From the cell containing the given text, extract its center point as [X, Y] coordinate. 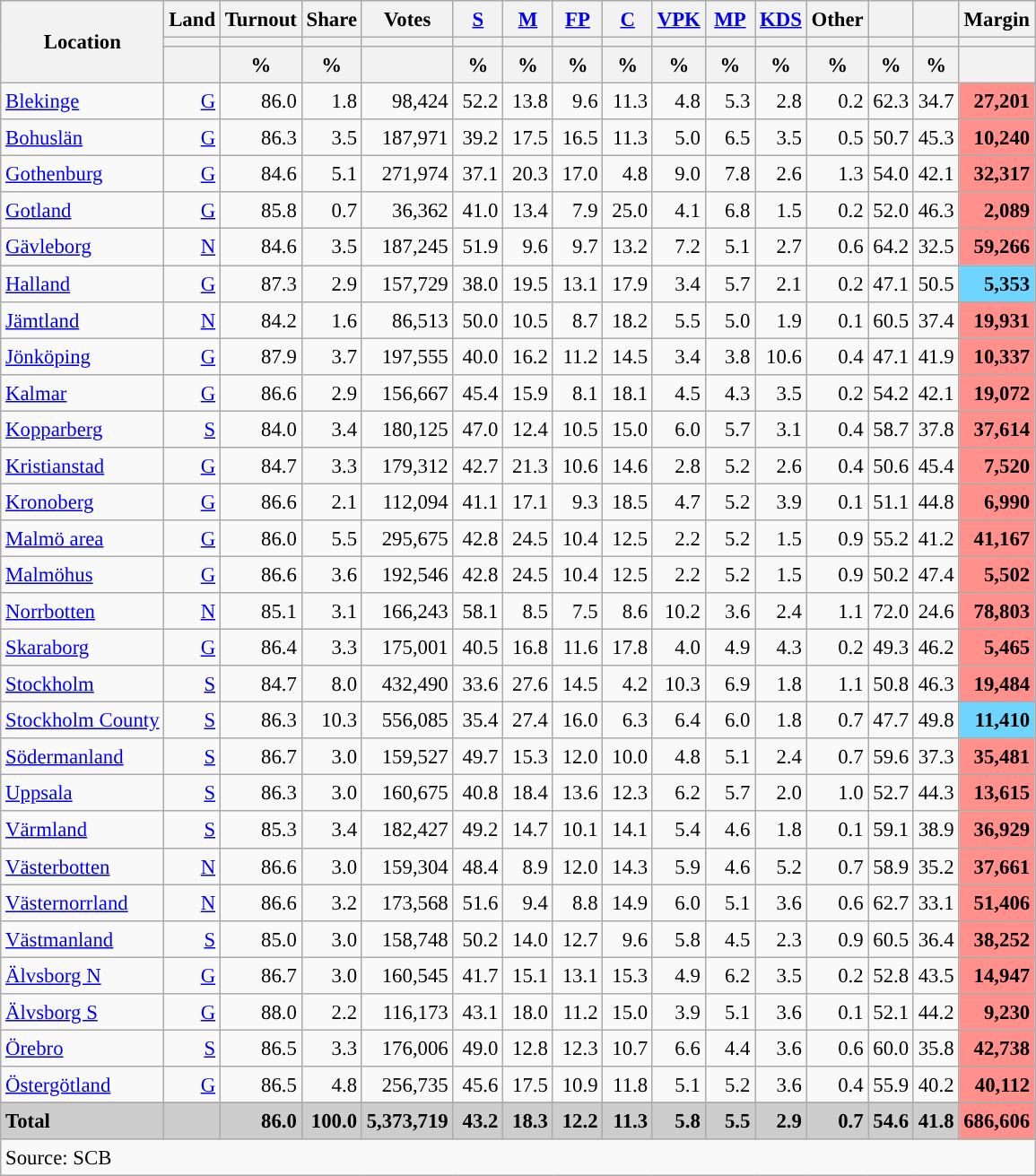
Skaraborg [83, 648]
Total [83, 1121]
14.3 [628, 867]
98,424 [407, 102]
2,089 [997, 210]
38,252 [997, 938]
116,173 [407, 1012]
37.8 [936, 429]
Stockholm County [83, 721]
34.7 [936, 102]
2.7 [780, 248]
19,484 [997, 684]
21.3 [528, 466]
8.9 [528, 867]
88.0 [260, 1012]
32.5 [936, 248]
7.9 [578, 210]
14.1 [628, 831]
42,738 [997, 1048]
41.1 [478, 502]
43.1 [478, 1012]
40.2 [936, 1085]
27,201 [997, 102]
35.4 [478, 721]
52.7 [891, 793]
25.0 [628, 210]
Västerbotten [83, 867]
Västernorrland [83, 902]
6,990 [997, 502]
18.5 [628, 502]
10.1 [578, 831]
187,971 [407, 138]
Source: SCB [518, 1157]
37.1 [478, 174]
3.8 [730, 357]
41.0 [478, 210]
49.7 [478, 757]
46.2 [936, 648]
43.2 [478, 1121]
51.9 [478, 248]
52.0 [891, 210]
51.6 [478, 902]
Kopparberg [83, 429]
13.4 [528, 210]
197,555 [407, 357]
1.0 [838, 793]
256,735 [407, 1085]
16.8 [528, 648]
17.1 [528, 502]
Västmanland [83, 938]
180,125 [407, 429]
Bohuslän [83, 138]
14.0 [528, 938]
38.0 [478, 283]
179,312 [407, 466]
40,112 [997, 1085]
27.6 [528, 684]
84.0 [260, 429]
7.5 [578, 612]
59.1 [891, 831]
Location [83, 42]
47.0 [478, 429]
12.7 [578, 938]
FP [578, 20]
MP [730, 20]
14.9 [628, 902]
50.5 [936, 283]
18.4 [528, 793]
19.5 [528, 283]
50.6 [891, 466]
13,615 [997, 793]
9.3 [578, 502]
175,001 [407, 648]
173,568 [407, 902]
556,085 [407, 721]
43.5 [936, 976]
8.5 [528, 612]
6.8 [730, 210]
10.9 [578, 1085]
48.4 [478, 867]
41.7 [478, 976]
10.0 [628, 757]
36,929 [997, 831]
18.3 [528, 1121]
10,240 [997, 138]
35,481 [997, 757]
0.5 [838, 138]
14.7 [528, 831]
8.1 [578, 393]
8.0 [332, 684]
44.3 [936, 793]
C [628, 20]
18.1 [628, 393]
192,546 [407, 574]
19,072 [997, 393]
37,661 [997, 867]
5.4 [678, 831]
Halland [83, 283]
686,606 [997, 1121]
Votes [407, 20]
52.1 [891, 1012]
45.3 [936, 138]
24.6 [936, 612]
42.7 [478, 466]
40.8 [478, 793]
4.1 [678, 210]
12.2 [578, 1121]
51,406 [997, 902]
182,427 [407, 831]
3.7 [332, 357]
17.0 [578, 174]
85.3 [260, 831]
54.0 [891, 174]
M [528, 20]
86.4 [260, 648]
54.6 [891, 1121]
Södermanland [83, 757]
17.9 [628, 283]
13.2 [628, 248]
15.9 [528, 393]
8.7 [578, 319]
59,266 [997, 248]
5.3 [730, 102]
85.1 [260, 612]
Norrbotten [83, 612]
13.8 [528, 102]
Jönköping [83, 357]
Gävleborg [83, 248]
9.7 [578, 248]
7.2 [678, 248]
295,675 [407, 538]
Malmö area [83, 538]
Värmland [83, 831]
5,465 [997, 648]
166,243 [407, 612]
14,947 [997, 976]
18.0 [528, 1012]
Stockholm [83, 684]
41.2 [936, 538]
37,614 [997, 429]
1.6 [332, 319]
44.8 [936, 502]
160,675 [407, 793]
41.9 [936, 357]
51.1 [891, 502]
11.6 [578, 648]
33.6 [478, 684]
45.6 [478, 1085]
11,410 [997, 721]
6.4 [678, 721]
60.0 [891, 1048]
55.9 [891, 1085]
Jämtland [83, 319]
6.3 [628, 721]
58.7 [891, 429]
14.6 [628, 466]
37.4 [936, 319]
49.2 [478, 831]
49.3 [891, 648]
2.0 [780, 793]
5,373,719 [407, 1121]
Östergötland [83, 1085]
7,520 [997, 466]
50.8 [891, 684]
50.7 [891, 138]
52.2 [478, 102]
41,167 [997, 538]
50.0 [478, 319]
44.2 [936, 1012]
84.2 [260, 319]
55.2 [891, 538]
1.9 [780, 319]
47.7 [891, 721]
54.2 [891, 393]
10.7 [628, 1048]
40.5 [478, 648]
Share [332, 20]
3.2 [332, 902]
6.9 [730, 684]
86,513 [407, 319]
6.5 [730, 138]
41.8 [936, 1121]
VPK [678, 20]
Uppsala [83, 793]
13.6 [578, 793]
9.4 [528, 902]
Margin [997, 20]
85.0 [260, 938]
4.0 [678, 648]
Örebro [83, 1048]
187,245 [407, 248]
58.1 [478, 612]
18.2 [628, 319]
9.0 [678, 174]
Gotland [83, 210]
432,490 [407, 684]
87.9 [260, 357]
16.2 [528, 357]
36,362 [407, 210]
33.1 [936, 902]
49.8 [936, 721]
35.2 [936, 867]
5,353 [997, 283]
157,729 [407, 283]
5.9 [678, 867]
9,230 [997, 1012]
158,748 [407, 938]
12.4 [528, 429]
100.0 [332, 1121]
271,974 [407, 174]
36.4 [936, 938]
Turnout [260, 20]
19,931 [997, 319]
62.3 [891, 102]
112,094 [407, 502]
156,667 [407, 393]
4.4 [730, 1048]
59.6 [891, 757]
Älvsborg N [83, 976]
2.3 [780, 938]
159,304 [407, 867]
20.3 [528, 174]
10.2 [678, 612]
8.8 [578, 902]
1.3 [838, 174]
Malmöhus [83, 574]
49.0 [478, 1048]
Älvsborg S [83, 1012]
Gothenburg [83, 174]
35.8 [936, 1048]
27.4 [528, 721]
32,317 [997, 174]
160,545 [407, 976]
Other [838, 20]
7.8 [730, 174]
37.3 [936, 757]
16.0 [578, 721]
15.1 [528, 976]
176,006 [407, 1048]
10,337 [997, 357]
KDS [780, 20]
87.3 [260, 283]
52.8 [891, 976]
4.7 [678, 502]
58.9 [891, 867]
11.8 [628, 1085]
64.2 [891, 248]
159,527 [407, 757]
72.0 [891, 612]
17.8 [628, 648]
8.6 [628, 612]
5,502 [997, 574]
6.6 [678, 1048]
4.2 [628, 684]
16.5 [578, 138]
78,803 [997, 612]
39.2 [478, 138]
Land [192, 20]
12.8 [528, 1048]
Blekinge [83, 102]
Kronoberg [83, 502]
Kristianstad [83, 466]
40.0 [478, 357]
38.9 [936, 831]
62.7 [891, 902]
Kalmar [83, 393]
85.8 [260, 210]
47.4 [936, 574]
